Scan for the cell matching the given text and deliver its [x, y] coordinate at center. 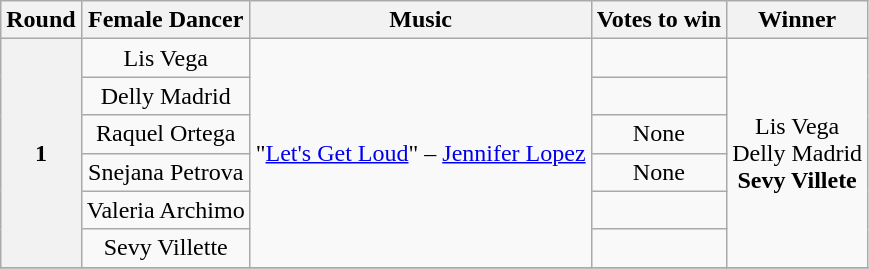
Winner [798, 20]
Raquel Ortega [166, 134]
Sevy Villette [166, 248]
Snejana Petrova [166, 172]
Lis Vega [166, 58]
Valeria Archimo [166, 210]
Music [420, 20]
Female Dancer [166, 20]
Round [41, 20]
Lis VegaDelly MadridSevy Villete [798, 153]
Votes to win [659, 20]
1 [41, 153]
Delly Madrid [166, 96]
"Let's Get Loud" – Jennifer Lopez [420, 153]
